Provide the (x, y) coordinate of the cell's center where the given text is located.  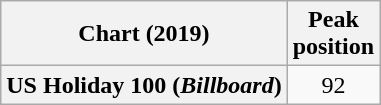
92 (333, 85)
US Holiday 100 (Billboard) (144, 85)
Peakposition (333, 34)
Chart (2019) (144, 34)
